For the text-containing cell, return its midpoint in (x, y) coordinate format. 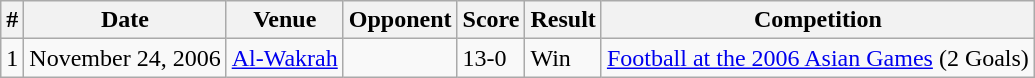
# (12, 20)
13-0 (491, 58)
Opponent (400, 20)
November 24, 2006 (125, 58)
Result (563, 20)
Venue (284, 20)
Win (563, 58)
Al-Wakrah (284, 58)
1 (12, 58)
Date (125, 20)
Score (491, 20)
Football at the 2006 Asian Games (2 Goals) (818, 58)
Competition (818, 20)
